Return [X, Y] of the center of cell containing provided text 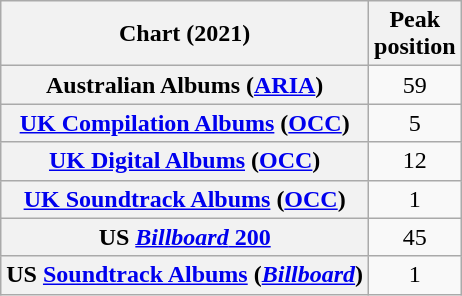
Chart (2021) [185, 34]
5 [415, 123]
UK Digital Albums (OCC) [185, 161]
US Soundtrack Albums (Billboard) [185, 275]
59 [415, 85]
UK Soundtrack Albums (OCC) [185, 199]
Australian Albums (ARIA) [185, 85]
45 [415, 237]
US Billboard 200 [185, 237]
Peakposition [415, 34]
UK Compilation Albums (OCC) [185, 123]
12 [415, 161]
